For the text-containing cell, return its midpoint in [X, Y] coordinate format. 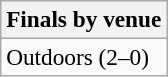
Outdoors (2–0) [84, 57]
Finals by venue [84, 19]
